Find where the given text appears and provide that cell's center as [x, y] coordinate. 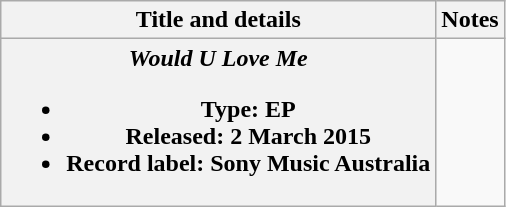
Would U Love MeType: EPReleased: 2 March 2015Record label: Sony Music Australia [218, 122]
Notes [470, 20]
Title and details [218, 20]
